Return the [x, y] coordinate for the center point of the cell that contains the specified text.  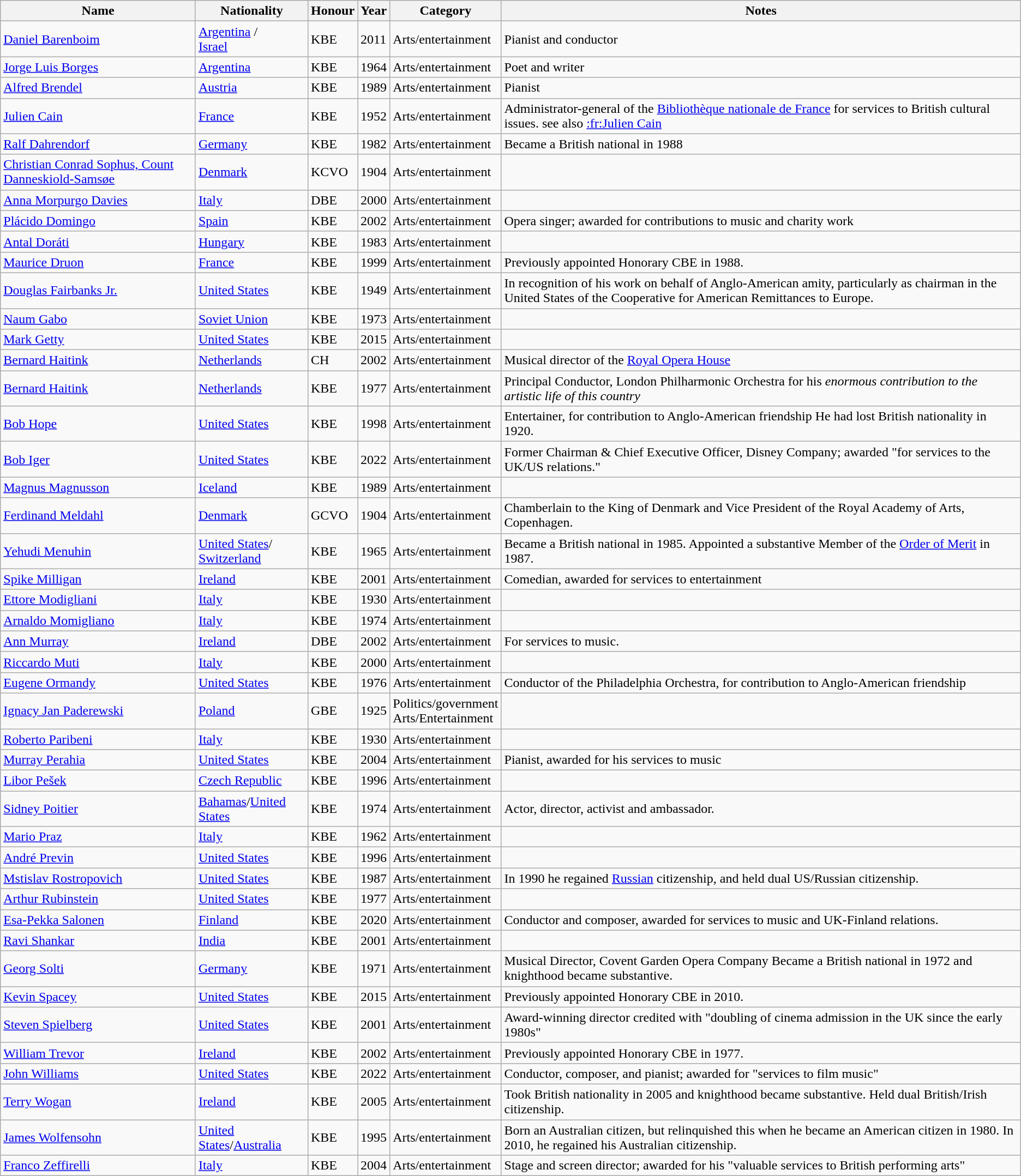
Mario Praz [98, 837]
Maurice Druon [98, 262]
Ann Murray [98, 641]
Poet and writer [761, 67]
Argentina / Israel [251, 39]
Previously appointed Honorary CBE in 2010. [761, 997]
1995 [374, 1137]
1964 [374, 67]
United States/Switzerland [251, 551]
Principal Conductor, London Philharmonic Orchestra for his enormous contribution to the artistic life of this country [761, 388]
For services to music. [761, 641]
Pianist [761, 88]
Finland [251, 920]
André Previn [98, 858]
1949 [374, 290]
Hungary [251, 242]
Conductor and composer, awarded for services to music and UK-Finland relations. [761, 920]
Steven Spielberg [98, 1025]
Award-winning director credited with "doubling of cinema admission in the UK since the early 1980s" [761, 1025]
Name [98, 11]
Soviet Union [251, 319]
Julien Cain [98, 116]
Ettore Modigliani [98, 600]
Ralf Dahrendorf [98, 144]
1987 [374, 878]
1925 [374, 711]
Nationality [251, 11]
Ignacy Jan Paderewski [98, 711]
2020 [374, 920]
Ferdinand Meldahl [98, 516]
Georg Solti [98, 968]
Franco Zeffirelli [98, 1166]
United States/Australia [251, 1137]
Mstislav Rostropovich [98, 878]
Conductor, composer, and pianist; awarded for "services to film music" [761, 1074]
Jorge Luis Borges [98, 67]
Former Chairman & Chief Executive Officer, Disney Company; awarded "for services to the UK/US relations." [761, 459]
Argentina [251, 67]
Alfred Brendel [98, 88]
1965 [374, 551]
Anna Morpurgo Davies [98, 200]
Administrator-general of the Bibliothèque nationale de France for services to British cultural issues. see also :fr:Julien Cain [761, 116]
Became a British national in 1985. Appointed a substantive Member of the Order of Merit in 1987. [761, 551]
Notes [761, 11]
GCVO [333, 516]
Terry Wogan [98, 1101]
2005 [374, 1101]
Arnaldo Momigliano [98, 620]
Musical Director, Covent Garden Opera Company Became a British national in 1972 and knighthood became substantive. [761, 968]
1982 [374, 144]
1998 [374, 424]
Murray Perahia [98, 760]
1962 [374, 837]
Roberto Paribeni [98, 739]
KCVO [333, 172]
Naum Gabo [98, 319]
Magnus Magnusson [98, 487]
2011 [374, 39]
John Williams [98, 1074]
Entertainer, for contribution to Anglo-American friendship He had lost British nationality in 1920. [761, 424]
Riccardo Muti [98, 662]
1971 [374, 968]
Douglas Fairbanks Jr. [98, 290]
Mark Getty [98, 340]
1983 [374, 242]
Ravi Shankar [98, 940]
Previously appointed Honorary CBE in 1977. [761, 1053]
Esa-Pekka Salonen [98, 920]
Christian Conrad Sophus, Count Danneskiold-Samsøe [98, 172]
Antal Doráti [98, 242]
Arthur Rubinstein [98, 899]
Poland [251, 711]
GBE [333, 711]
Opera singer; awarded for contributions to music and charity work [761, 221]
Sidney Poitier [98, 809]
Politics/governmentArts/Entertainment [446, 711]
Previously appointed Honorary CBE in 1988. [761, 262]
Pianist and conductor [761, 39]
Born an Australian citizen, but relinquished this when he became an American citizen in 1980. In 2010, he regained his Australian citizenship. [761, 1137]
Spike Milligan [98, 579]
Bahamas/United States [251, 809]
Plácido Domingo [98, 221]
1952 [374, 116]
Stage and screen director; awarded for his "valuable services to British performing arts" [761, 1166]
Czech Republic [251, 781]
In 1990 he regained Russian citizenship, and held dual US/Russian citizenship. [761, 878]
Libor Pešek [98, 781]
Yehudi Menuhin [98, 551]
Iceland [251, 487]
1976 [374, 683]
Daniel Barenboim [98, 39]
Pianist, awarded for his services to music [761, 760]
Kevin Spacey [98, 997]
Chamberlain to the King of Denmark and Vice President of the Royal Academy of Arts, Copenhagen. [761, 516]
Eugene Ormandy [98, 683]
Honour [333, 11]
Took British nationality in 2005 and knighthood became substantive. Held dual British/Irish citizenship. [761, 1101]
William Trevor [98, 1053]
Year [374, 11]
1973 [374, 319]
CH [333, 360]
Bob Iger [98, 459]
Spain [251, 221]
Comedian, awarded for services to entertainment [761, 579]
Bob Hope [98, 424]
James Wolfensohn [98, 1137]
1999 [374, 262]
Category [446, 11]
Austria [251, 88]
India [251, 940]
Actor, director, activist and ambassador. [761, 809]
Became a British national in 1988 [761, 144]
Conductor of the Philadelphia Orchestra, for contribution to Anglo-American friendship [761, 683]
Musical director of the Royal Opera House [761, 360]
